Provide the [X, Y] coordinate of the cell's center where the given text is located.  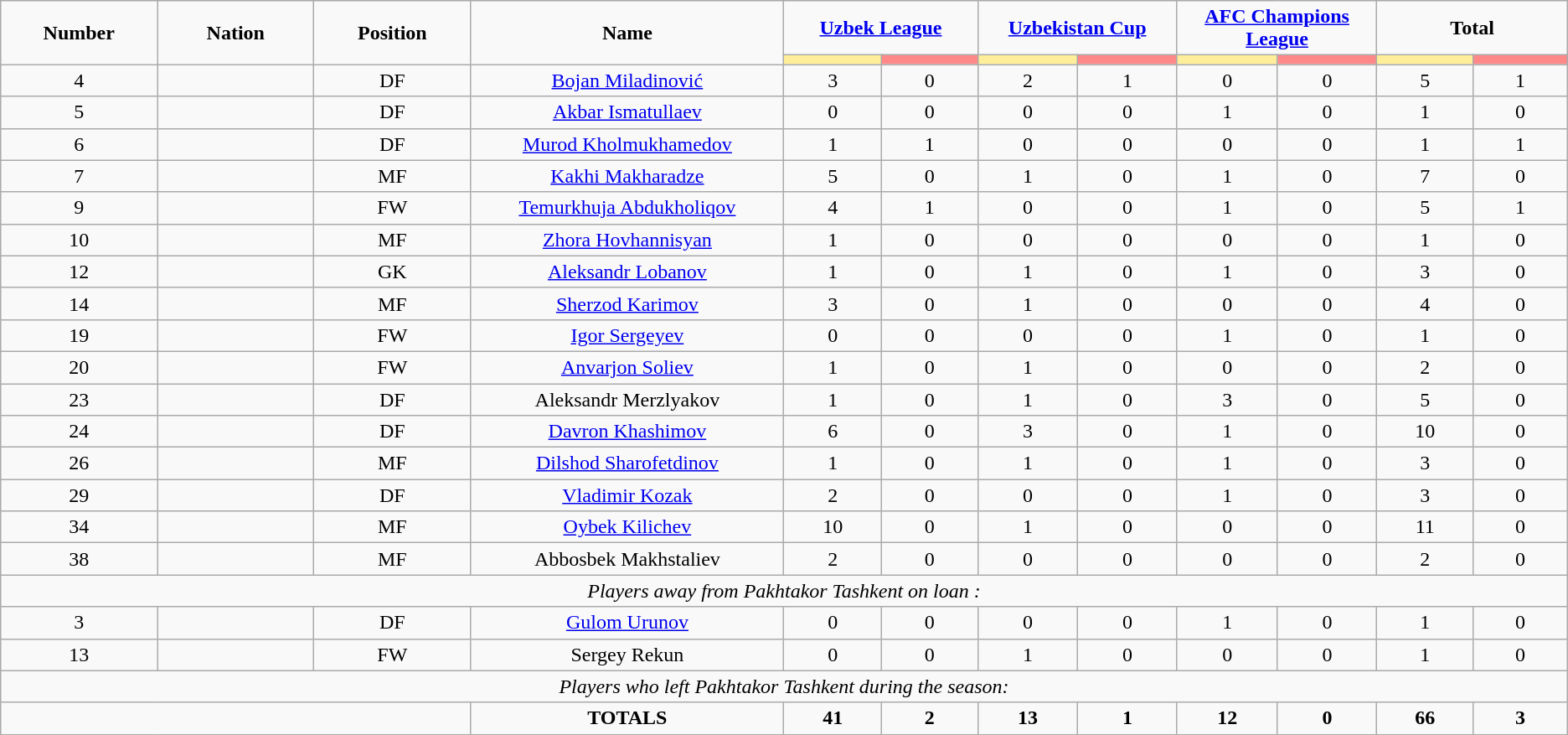
23 [79, 400]
Aleksandr Merzlyakov [627, 400]
Uzbekistan Cup [1077, 28]
20 [79, 367]
24 [79, 432]
Davron Khashimov [627, 432]
Akbar Ismatullaev [627, 112]
AFC Champions League [1277, 28]
Anvarjon Soliev [627, 367]
Bojan Miladinović [627, 80]
29 [79, 495]
34 [79, 527]
41 [833, 718]
Name [627, 33]
66 [1426, 718]
Aleksandr Lobanov [627, 272]
Position [392, 33]
Dilshod Sharofetdinov [627, 463]
Number [79, 33]
19 [79, 335]
Sergey Rekun [627, 655]
Murod Kholmukhamedov [627, 144]
GK [392, 272]
Players away from Pakhtakor Tashkent on loan : [784, 591]
11 [1426, 527]
Temurkhuja Abdukholiqov [627, 208]
Oybek Kilichev [627, 527]
Vladimir Kozak [627, 495]
Gulom Urunov [627, 623]
Sherzod Karimov [627, 303]
9 [79, 208]
Kakhi Makharadze [627, 176]
Zhora Hovhannisyan [627, 240]
38 [79, 559]
Igor Sergeyev [627, 335]
Total [1473, 28]
TOTALS [627, 718]
14 [79, 303]
Uzbek League [881, 28]
26 [79, 463]
Abbosbek Makhstaliev [627, 559]
Nation [236, 33]
Players who left Pakhtakor Tashkent during the season: [784, 686]
